Detect which cell encompasses the target text, then output its (X, Y) center coordinate. 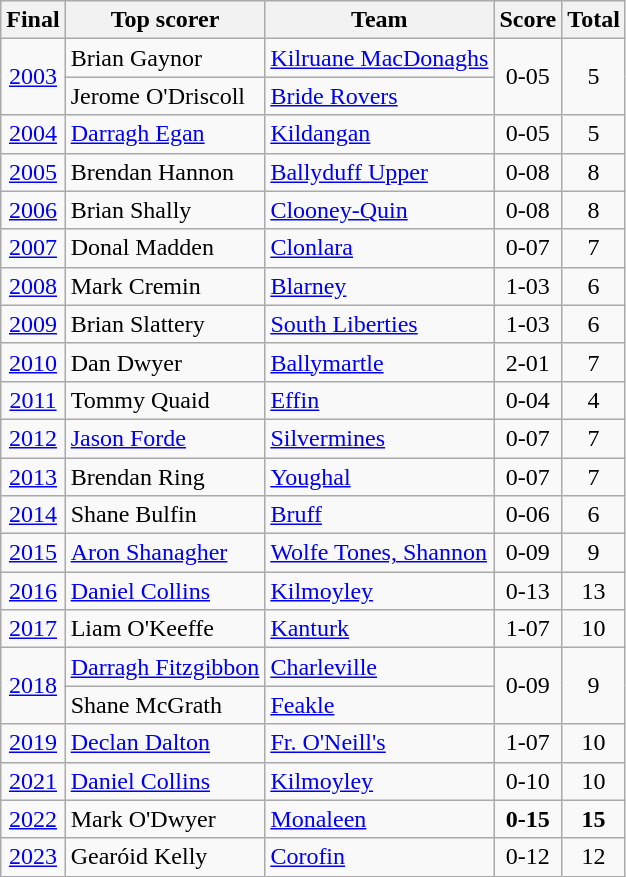
2009 (33, 324)
0-06 (528, 515)
2011 (33, 400)
Liam O'Keeffe (165, 629)
15 (594, 819)
Jason Forde (165, 438)
2017 (33, 629)
Kildangan (380, 134)
0-15 (528, 819)
Kanturk (380, 629)
2007 (33, 248)
Monaleen (380, 819)
Clonlara (380, 248)
2-01 (528, 362)
2008 (33, 286)
Clooney-Quin (380, 210)
Brian Slattery (165, 324)
2004 (33, 134)
Aron Shanagher (165, 553)
Darragh Fitzgibbon (165, 667)
Gearóid Kelly (165, 857)
Shane Bulfin (165, 515)
Wolfe Tones, Shannon (380, 553)
Corofin (380, 857)
Team (380, 20)
4 (594, 400)
2005 (33, 172)
2022 (33, 819)
Bride Rovers (380, 96)
2023 (33, 857)
2013 (33, 477)
Blarney (380, 286)
2015 (33, 553)
Mark Cremin (165, 286)
Feakle (380, 705)
0-04 (528, 400)
0-10 (528, 781)
2014 (33, 515)
Tommy Quaid (165, 400)
Brian Gaynor (165, 58)
Bruff (380, 515)
Mark O'Dwyer (165, 819)
Total (594, 20)
South Liberties (380, 324)
0-13 (528, 591)
2018 (33, 686)
Silvermines (380, 438)
Score (528, 20)
2010 (33, 362)
Final (33, 20)
Brendan Hannon (165, 172)
Ballymartle (380, 362)
Ballyduff Upper (380, 172)
2012 (33, 438)
2003 (33, 77)
0-12 (528, 857)
Youghal (380, 477)
12 (594, 857)
2021 (33, 781)
2019 (33, 743)
Dan Dwyer (165, 362)
Effin (380, 400)
2016 (33, 591)
Brendan Ring (165, 477)
Declan Dalton (165, 743)
Jerome O'Driscoll (165, 96)
Donal Madden (165, 248)
Kilruane MacDonaghs (380, 58)
Shane McGrath (165, 705)
2006 (33, 210)
Darragh Egan (165, 134)
Brian Shally (165, 210)
Fr. O'Neill's (380, 743)
Charleville (380, 667)
Top scorer (165, 20)
13 (594, 591)
